Find where the given text appears and provide that cell's center as [x, y] coordinate. 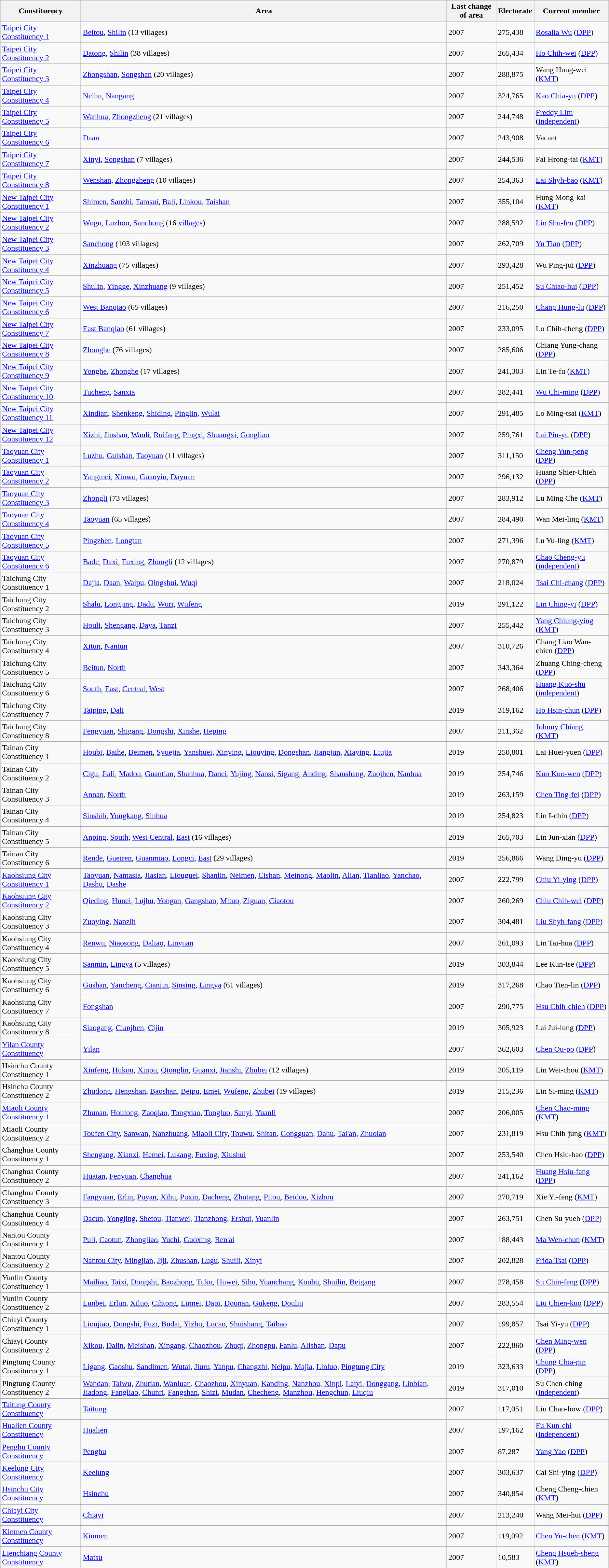
Hsu Chih-jung (KMT) [571, 1134]
244,748 [515, 117]
Zhonghe (76 villages) [264, 350]
Wang Hung-wei (KMT) [571, 74]
Houbi, Baihe, Beimen, Syuejia, Yanshuei, Xinying, Liouying, Dongshan, Jiangjun, Xiaying, Liujia [264, 752]
288,875 [515, 74]
Lee Kun-tse (DPP) [571, 964]
Shalu, Longjing, Dadu, Wuri, Wufeng [264, 604]
Zhongli (73 villages) [264, 498]
311,150 [515, 456]
Su Chiao-hui (DPP) [571, 287]
253,540 [515, 1155]
Freddy Lim (independent) [571, 117]
355,104 [515, 201]
Neihu, Nangang [264, 96]
251,452 [515, 287]
Kaohsiung City Constituency 1 [41, 879]
New Taipei City Constituency 6 [41, 307]
Liu Shyh-fang (DPP) [571, 921]
Cheng Hsueh-sheng (KMT) [571, 1557]
Pingzhen, Longtan [264, 540]
Luzhu, Guishan, Taoyuan (11 villages) [264, 456]
282,441 [515, 392]
Yilan County Constituency [41, 1049]
Tsai Chi-chang (DPP) [571, 583]
256,866 [515, 858]
Kaohsiung City Constituency 4 [41, 943]
Taipei City Constituency 2 [41, 53]
Yang Yao (DPP) [571, 1451]
New Taipei City Constituency 3 [41, 244]
Fengyuan, Shigang, Dongshi, Xinshe, Heping [264, 731]
South, East, Central, West [264, 689]
Chen Hsiu-bao (DPP) [571, 1155]
Rosalia Wu (DPP) [571, 32]
304,481 [515, 921]
Lienchiang County Constituency [41, 1557]
Lin Shu-fen (DPP) [571, 223]
303,844 [515, 964]
Shimen, Sanzhi, Tamsui, Bali, Linkou, Taishan [264, 201]
254,823 [515, 816]
Siaogang, Cianjhen, Cijin [264, 1028]
Lu Ming Che (KMT) [571, 498]
Taitung [264, 1409]
Fongshan [264, 1007]
Nantou County Constituency 2 [41, 1261]
293,428 [515, 265]
Xizhi, Jinshan, Wanli, Ruifang, Pingxi, Shuangxi, Gongliao [264, 434]
Taichung City Constituency 3 [41, 625]
Datong, Shilin (38 villages) [264, 53]
Taipei City Constituency 6 [41, 138]
310,726 [515, 647]
Lin Wei-chou (KMT) [571, 1070]
Hsinchu County Constituency 2 [41, 1091]
Beitun, North [264, 667]
Zhunan, Houlong, Zaoqiao, Tongxiao, Tongluo, Sanyi, Yuanli [264, 1112]
Chiayi City Constituency [41, 1515]
Changhua County Constituency 4 [41, 1218]
New Taipei City Constituency 8 [41, 350]
Mailiao, Taixi, Dongshi, Baozhong, Tuku, Huwei, Sihu, Yuanchang, Kouhu, Shuilin, Beigang [264, 1281]
Chiu Yi-ying (DPP) [571, 879]
Zhongshan, Songshan (20 villages) [264, 74]
218,024 [515, 583]
275,438 [515, 32]
284,490 [515, 519]
216,250 [515, 307]
New Taipei City Constituency 4 [41, 265]
324,765 [515, 96]
Fangyuan, Erlin, Puyan, Xihu, Puxin, Dacheng, Zhutang, Pitou, Beidou, Xizhou [264, 1197]
Chao Cheng-yu (independent) [571, 561]
Houli, Shengang, Daya, Tanzi [264, 625]
263,159 [515, 794]
Taoyuan City Constituency 2 [41, 477]
Huang Kuo-shu (independent) [571, 689]
Changhua County Constituency 1 [41, 1155]
Wan Mei-ling (KMT) [571, 519]
New Taipei City Constituency 2 [41, 223]
Ma Wen-chun (KMT) [571, 1239]
Xinfeng, Hukou, Xinpu, Qionglin, Guanxi, Jianshi, Zhubei (12 villages) [264, 1070]
Wugu, Luzhou, Sanchong (16 villages) [264, 223]
Chen Ming-wen (DPP) [571, 1345]
Chiayi [264, 1515]
270,879 [515, 561]
291,122 [515, 604]
Kaohsiung City Constituency 3 [41, 921]
Chen Ting-fei (DPP) [571, 794]
Johnny Chiang (KMT) [571, 731]
Taoyuan (65 villages) [264, 519]
211,362 [515, 731]
Tsai Yi-yu (DPP) [571, 1324]
New Taipei City Constituency 1 [41, 201]
Taichung City Constituency 2 [41, 604]
Lai Pin-yu (DPP) [571, 434]
Kaohsiung City Constituency 2 [41, 901]
Taoyuan City Constituency 1 [41, 456]
Su Chen-ching (independent) [571, 1388]
Chung Chia-pin (DPP) [571, 1367]
206,005 [515, 1112]
Electorate [515, 11]
260,269 [515, 901]
Kaohsiung City Constituency 5 [41, 964]
Xinyi, Songshan (7 villages) [264, 159]
Lunbei, Erlun, Xiluo, Cihtong, Linnei, Dapi, Dounan, Gukeng, Douliu [264, 1303]
Lin Jun-xian (DPP) [571, 837]
Taichung City Constituency 6 [41, 689]
Daan [264, 138]
Dajia, Daan, Waipu, Qingshui, Wuqi [264, 583]
Cheng Yun-peng (DPP) [571, 456]
Chen Ou-po (DPP) [571, 1049]
West Banqiao (65 villages) [264, 307]
199,857 [515, 1324]
Wanhua, Zhongzheng (21 villages) [264, 117]
Miaoli County Constituency 1 [41, 1112]
Liu Chien-kuo (DPP) [571, 1303]
Changhua County Constituency 2 [41, 1176]
Frida Tsai (DPP) [571, 1261]
Huang Hsiu-fang (DPP) [571, 1176]
265,703 [515, 837]
Ho Hsin-chun (DPP) [571, 710]
Hualien County Constituency [41, 1430]
Tainan City Constituency 4 [41, 816]
290,775 [515, 1007]
Chiang Yung-chang (DPP) [571, 350]
Kaohsiung City Constituency 7 [41, 1007]
278,458 [515, 1281]
Wu Ping-jui (DPP) [571, 265]
Vacant [571, 138]
Cai Shi-ying (DPP) [571, 1472]
Tainan City Constituency 5 [41, 837]
317,010 [515, 1388]
Yu Tian (DPP) [571, 244]
East Banqiao (61 villages) [264, 329]
285,606 [515, 350]
Chen Su-yueh (DPP) [571, 1218]
Xitun, Nantun [264, 647]
Taipei City Constituency 7 [41, 159]
215,236 [515, 1091]
Renwu, Niaosong, Daliao, Linyuan [264, 943]
Xindian, Shenkeng, Shiding, Pinglin, Wulai [264, 413]
Chang Hung-lu (DPP) [571, 307]
Chiu Chih-wei (DPP) [571, 901]
Huatan, Fenyuan, Changhua [264, 1176]
288,592 [515, 223]
Taichung City Constituency 7 [41, 710]
Liu Chao-how (DPP) [571, 1409]
270,719 [515, 1197]
Fai Hrong-tai (KMT) [571, 159]
Puli, Caotun, Zhongliao, Yuchi, Guoxing, Ren'ai [264, 1239]
Zhudong, Hengshan, Baoshan, Beipu, Emei, Wufeng, Zhubei (19 villages) [264, 1091]
Taichung City Constituency 8 [41, 731]
Taichung City Constituency 1 [41, 583]
Xikou, Dalin, Meishan, Xingang, Chaozhou, Zhuqi, Zhongpu, Fanlu, Alishan, Dapu [264, 1345]
Pingtung County Constituency 1 [41, 1367]
Beitou, Shilin (13 villages) [264, 32]
Taichung City Constituency 4 [41, 647]
255,442 [515, 625]
271,396 [515, 540]
Yonghe, Zhonghe (17 villages) [264, 371]
Chen Chao-ming (KMT) [571, 1112]
340,854 [515, 1494]
Lo Chih-cheng (DPP) [571, 329]
Wu Chi-ming (DPP) [571, 392]
265,434 [515, 53]
250,801 [515, 752]
New Taipei City Constituency 7 [41, 329]
Taoyuan, Namasia, Jiasian, Liouguei, Shanlin, Neimen, Cishan, Meinong, Maolin, Alian, Tianliao, Yanchao, Dashu, Dashe [264, 879]
New Taipei City Constituency 9 [41, 371]
Kaohsiung City Constituency 6 [41, 985]
Constituency [41, 11]
Lin Ching-yi (DPP) [571, 604]
Xie Yi-feng (KMT) [571, 1197]
Chen Yu-chen (KMT) [571, 1536]
87,287 [515, 1451]
Shulin, Yingge, Xinzhuang (9 villages) [264, 287]
Ho Chih-wei (DPP) [571, 53]
Huang Shier-Chieh (DPP) [571, 477]
Lai Shyh-bao (KMT) [571, 180]
Hsinchu County Constituency 1 [41, 1070]
202,828 [515, 1261]
Chiayi County Constituency 1 [41, 1324]
Yunlin County Constituency 1 [41, 1281]
Tainan City Constituency 6 [41, 858]
283,554 [515, 1303]
Keelung [264, 1472]
Penghu [264, 1451]
261,093 [515, 943]
Taipei City Constituency 8 [41, 180]
Nantou County Constituency 1 [41, 1239]
Chao Tien-lin (DPP) [571, 985]
Current member [571, 11]
Taoyuan City Constituency 6 [41, 561]
119,092 [515, 1536]
Matsu [264, 1557]
197,162 [515, 1430]
222,799 [515, 879]
New Taipei City Constituency 10 [41, 392]
262,709 [515, 244]
Yangmei, Xinwu, Guanyin, Dayuan [264, 477]
Pingtung County Constituency 2 [41, 1388]
Kao Chia-yu (DPP) [571, 96]
Lin Tai-hua (DPP) [571, 943]
188,443 [515, 1239]
Taipei City Constituency 1 [41, 32]
Sanchong (103 villages) [264, 244]
Toufen City, Sanwan, Nanzhuang, Miaoli City, Touwu, Shitan, Gongguan, Dahu, Tai'an, Zhuolan [264, 1134]
Yilan [264, 1049]
Sanmin, Lingya (5 villages) [264, 964]
Fu Kun-chi (independent) [571, 1430]
268,406 [515, 689]
305,923 [515, 1028]
Wang Mei-hui (DPP) [571, 1515]
Shengang, Xianxi, Hemei, Lukang, Fuxing, Xiushui [264, 1155]
Kaohsiung City Constituency 8 [41, 1028]
Lin I-chin (DPP) [571, 816]
296,132 [515, 477]
222,860 [515, 1345]
117,051 [515, 1409]
Hsinchu [264, 1494]
Lai Jui-lung (DPP) [571, 1028]
243,908 [515, 138]
319,162 [515, 710]
Penghu County Constituency [41, 1451]
Hung Mong-kai (KMT) [571, 201]
New Taipei City Constituency 5 [41, 287]
241,303 [515, 371]
Chiayi County Constituency 2 [41, 1345]
362,603 [515, 1049]
Kinmen County Constituency [41, 1536]
Taoyuan City Constituency 3 [41, 498]
Taichung City Constituency 5 [41, 667]
Gushan, Yancheng, Cianjin, Sinsing, Lingya (61 villages) [264, 985]
Yunlin County Constituency 2 [41, 1303]
Chang Liao Wan-chien (DPP) [571, 647]
254,746 [515, 774]
Tainan City Constituency 3 [41, 794]
Last change of area [471, 11]
Su Chin-feng (DPP) [571, 1281]
291,485 [515, 413]
Bade, Daxi, Fuxing, Zhongli (12 villages) [264, 561]
317,268 [515, 985]
Cheng Cheng-chien (KMT) [571, 1494]
Kinmen [264, 1536]
Xinzhuang (75 villages) [264, 265]
233,095 [515, 329]
Anping, South, West Central, East (16 villages) [264, 837]
Lai Huei-yuen (DPP) [571, 752]
Taiping, Dali [264, 710]
Lioujiao, Dongshi, Puzi, Budai, Yizhu, Lucao, Shuishang, Taibao [264, 1324]
343,364 [515, 667]
Rende, Gueiren, Guanmiao, Longci, East (29 villages) [264, 858]
Hsinchu City Constituency [41, 1494]
Qieding, Hunei, Lujhu, Yongan, Gangshan, Mituo, Ziguan, Ciaotou [264, 901]
10,583 [515, 1557]
254,363 [515, 180]
Hualien [264, 1430]
Area [264, 11]
Zhuang Ching-cheng (DPP) [571, 667]
Taipei City Constituency 5 [41, 117]
Lin Si-ming (KMT) [571, 1091]
Lin Te-fu (KMT) [571, 371]
259,761 [515, 434]
231,819 [515, 1134]
Lo Ming-tsai (KMT) [571, 413]
New Taipei City Constituency 11 [41, 413]
241,162 [515, 1176]
205,119 [515, 1070]
Sinshih, Yongkang, Sinhua [264, 816]
Miaoli County Constituency 2 [41, 1134]
Tainan City Constituency 1 [41, 752]
303,637 [515, 1472]
Tainan City Constituency 2 [41, 774]
Taipei City Constituency 4 [41, 96]
Wang Ding-yu (DPP) [571, 858]
Taipei City Constituency 3 [41, 74]
283,912 [515, 498]
New Taipei City Constituency 12 [41, 434]
Taitung County Constituency [41, 1409]
Yang Chiung-ying (KMT) [571, 625]
244,536 [515, 159]
Taoyuan City Constituency 5 [41, 540]
Cigu, Jiali, Madou, Guantian, Shanhua, Danei, Yujing, Nansi, Sigang, Anding, Shanshang, Zuojhen, Nanhua [264, 774]
Annan, North [264, 794]
Zuoying, Nanzih [264, 921]
Lu Yu-ling (KMT) [571, 540]
Taoyuan City Constituency 4 [41, 519]
Dacun, Yongjing, Shetou, Tianwei, Tianzhong, Ershui, Yuanlin [264, 1218]
Tucheng, Sanxia [264, 392]
Wenshan, Zhongzheng (10 villages) [264, 180]
213,240 [515, 1515]
Ligang, Gaoshu, Sandimen, Wutai, Jiuru, Yanpu, Changzhi, Neipu, Majia, Linluo, Pingtung City [264, 1367]
Changhua County Constituency 3 [41, 1197]
Kuo Kuo-wen (DPP) [571, 774]
323,633 [515, 1367]
263,751 [515, 1218]
Keelung City Constituency [41, 1472]
Hsu Chih-chieh (DPP) [571, 1007]
Nantou City, Mingjian, Jiji, Zhushan, Lugu, Shuili, Xinyi [264, 1261]
